Pinpoint the cell where the given text exists, returning its [x, y] midpoint coordinate. 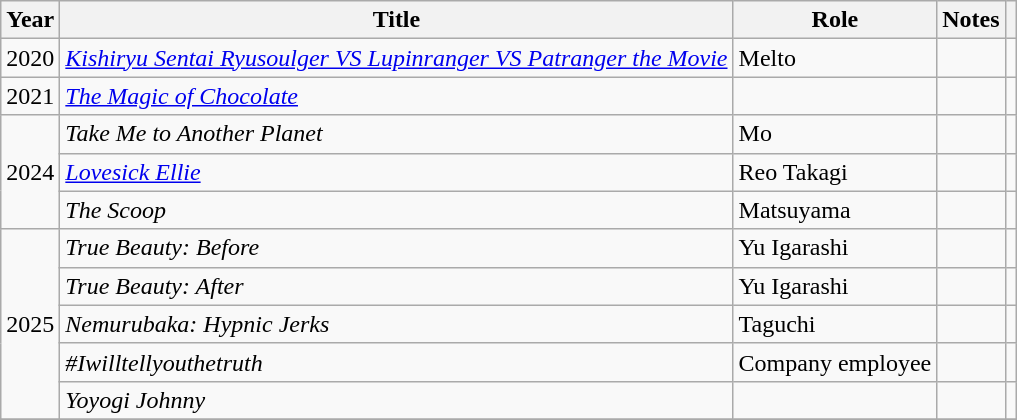
Yoyogi Johnny [396, 400]
True Beauty: Before [396, 248]
Lovesick Ellie [396, 172]
2020 [30, 58]
Matsuyama [835, 210]
Year [30, 20]
Melto [835, 58]
Kishiryu Sentai Ryusoulger VS Lupinranger VS Patranger the Movie [396, 58]
Role [835, 20]
2021 [30, 96]
Nemurubaka: Hypnic Jerks [396, 324]
True Beauty: After [396, 286]
Notes [971, 20]
2024 [30, 172]
Taguchi [835, 324]
#Iwilltellyouthetruth [396, 362]
2025 [30, 324]
The Magic of Chocolate [396, 96]
Mo [835, 134]
Reo Takagi [835, 172]
Company employee [835, 362]
Take Me to Another Planet [396, 134]
Title [396, 20]
The Scoop [396, 210]
